Locate the cell with the specified text and output its (x, y) center coordinate. 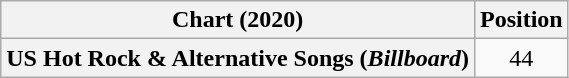
Position (521, 20)
US Hot Rock & Alternative Songs (Billboard) (238, 58)
Chart (2020) (238, 20)
44 (521, 58)
